Scan for the cell matching the given text and deliver its (x, y) coordinate at center. 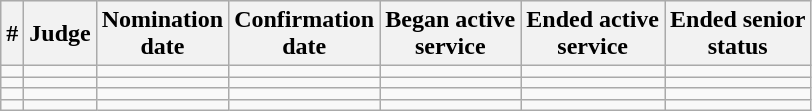
Judge (60, 34)
Nominationdate (162, 34)
Confirmationdate (304, 34)
Began activeservice (450, 34)
Ended seniorstatus (737, 34)
Ended activeservice (593, 34)
# (12, 34)
